Capture the cell that displays the provided text and extract its [X, Y] central coordinate. 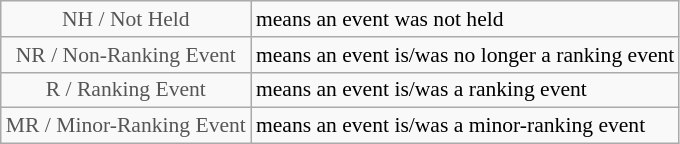
means an event was not held [466, 19]
NR / Non-Ranking Event [126, 55]
MR / Minor-Ranking Event [126, 126]
NH / Not Held [126, 19]
means an event is/was a ranking event [466, 90]
means an event is/was a minor-ranking event [466, 126]
means an event is/was no longer a ranking event [466, 55]
R / Ranking Event [126, 90]
